Provide the (x, y) coordinate of the cell's center where the given text is located.  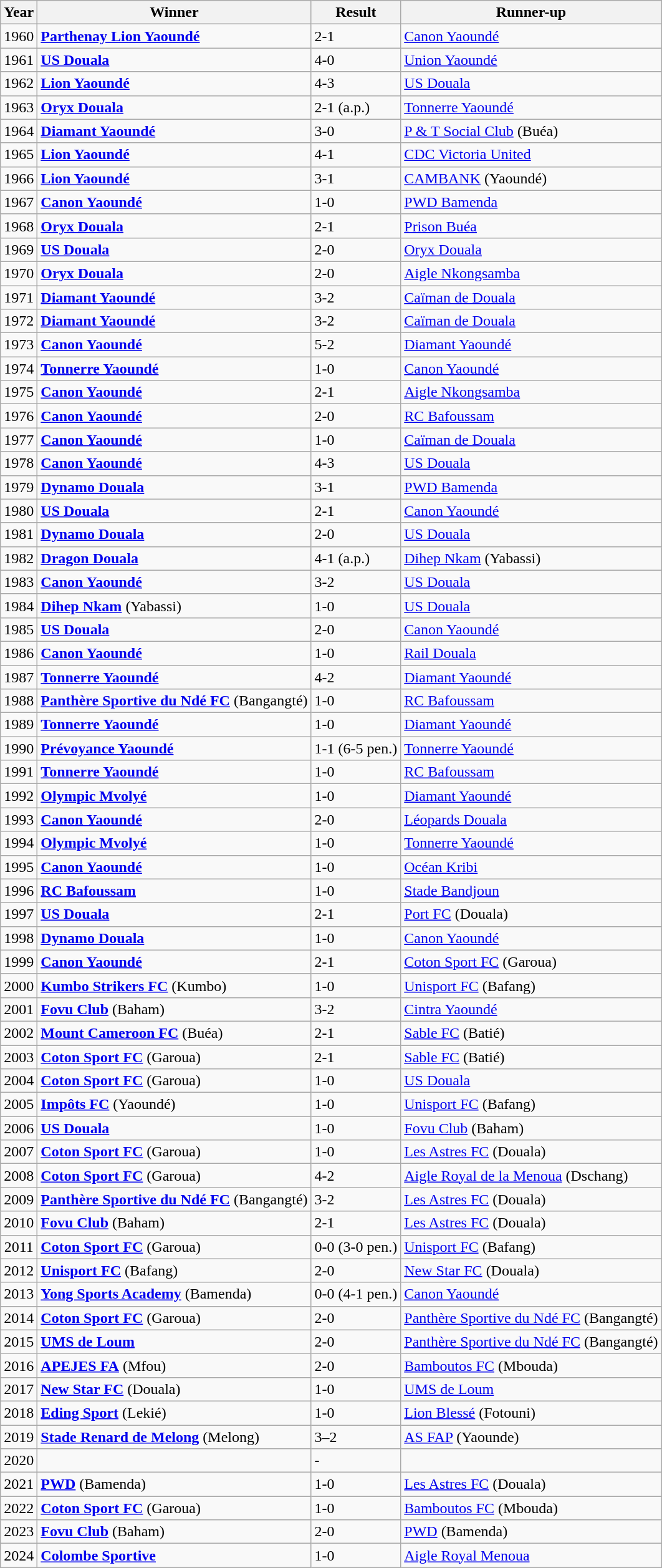
Aigle Royal de la Menoua (Dschang) (531, 1176)
Runner-up (531, 12)
1960 (19, 36)
1968 (19, 226)
0-0 (3-0 pen.) (356, 1247)
2021 (19, 1484)
4-0 (356, 60)
Year (19, 12)
- (356, 1461)
1980 (19, 511)
1995 (19, 867)
1977 (19, 440)
1999 (19, 962)
Stade Renard de Melong (Melong) (175, 1436)
1975 (19, 392)
1985 (19, 629)
1998 (19, 938)
2022 (19, 1508)
1973 (19, 345)
Stade Bandjoun (531, 891)
Océan Kribi (531, 867)
1978 (19, 463)
1992 (19, 796)
2012 (19, 1270)
1982 (19, 558)
2013 (19, 1294)
Prévoyance Yaoundé (175, 748)
1965 (19, 155)
Lion Blessé (Fotouni) (531, 1413)
1997 (19, 914)
Yong Sports Academy (Bamenda) (175, 1294)
P & T Social Club (Buéa) (531, 131)
1961 (19, 60)
1983 (19, 582)
2024 (19, 1556)
2002 (19, 1033)
APEJES FA (Mfou) (175, 1365)
2009 (19, 1199)
2004 (19, 1081)
1967 (19, 202)
2003 (19, 1057)
2014 (19, 1318)
Kumbo Strikers FC (Kumbo) (175, 985)
Léopards Douala (531, 820)
Prison Buéa (531, 226)
2001 (19, 1009)
Eding Sport (Lekié) (175, 1413)
Result (356, 12)
Parthenay Lion Yaoundé (175, 36)
2000 (19, 985)
1994 (19, 843)
1993 (19, 820)
CAMBANK (Yaoundé) (531, 178)
Winner (175, 12)
2008 (19, 1176)
2-1 (a.p.) (356, 107)
4-1 (356, 155)
1979 (19, 487)
0-0 (4-1 pen.) (356, 1294)
1996 (19, 891)
1963 (19, 107)
Union Yaoundé (531, 60)
2015 (19, 1342)
2011 (19, 1247)
1990 (19, 748)
Rail Douala (531, 653)
1991 (19, 772)
1988 (19, 701)
Mount Cameroon FC (Buéa) (175, 1033)
1981 (19, 535)
Colombe Sportive (175, 1556)
2020 (19, 1461)
3–2 (356, 1436)
1971 (19, 298)
Impôts FC (Yaoundé) (175, 1105)
1989 (19, 725)
2006 (19, 1128)
1969 (19, 249)
1976 (19, 416)
CDC Victoria United (531, 155)
1966 (19, 178)
1974 (19, 369)
2018 (19, 1413)
2017 (19, 1389)
1-1 (6-5 pen.) (356, 748)
1987 (19, 677)
2007 (19, 1152)
1962 (19, 84)
Port FC (Douala) (531, 914)
Cintra Yaoundé (531, 1009)
Aigle Royal Menoua (531, 1556)
1970 (19, 273)
1986 (19, 653)
5-2 (356, 345)
3-0 (356, 131)
AS FAP (Yaounde) (531, 1436)
2019 (19, 1436)
4-1 (a.p.) (356, 558)
1972 (19, 321)
2023 (19, 1532)
2016 (19, 1365)
2010 (19, 1223)
1964 (19, 131)
Dragon Douala (175, 558)
1984 (19, 606)
2005 (19, 1105)
